Output the (x, y) coordinate of the center of the cell containing the given text.  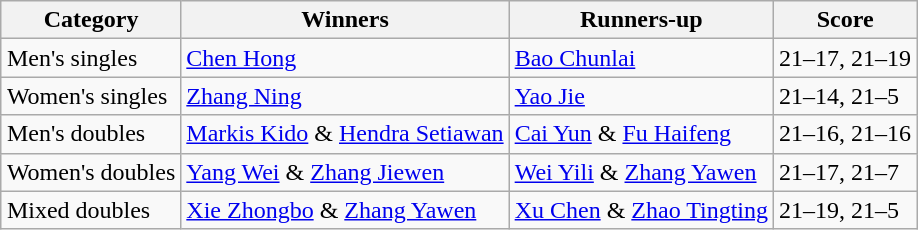
Mixed doubles (90, 210)
Yang Wei & Zhang Jiewen (345, 172)
21–19, 21–5 (846, 210)
Men's singles (90, 58)
Women's singles (90, 96)
21–17, 21–7 (846, 172)
Zhang Ning (345, 96)
Markis Kido & Hendra Setiawan (345, 134)
Chen Hong (345, 58)
Score (846, 20)
Yao Jie (641, 96)
Bao Chunlai (641, 58)
Winners (345, 20)
21–16, 21–16 (846, 134)
Men's doubles (90, 134)
Wei Yili & Zhang Yawen (641, 172)
21–14, 21–5 (846, 96)
Category (90, 20)
Xu Chen & Zhao Tingting (641, 210)
Xie Zhongbo & Zhang Yawen (345, 210)
21–17, 21–19 (846, 58)
Women's doubles (90, 172)
Cai Yun & Fu Haifeng (641, 134)
Runners-up (641, 20)
